Find where the given text appears and provide that cell's center as [X, Y] coordinate. 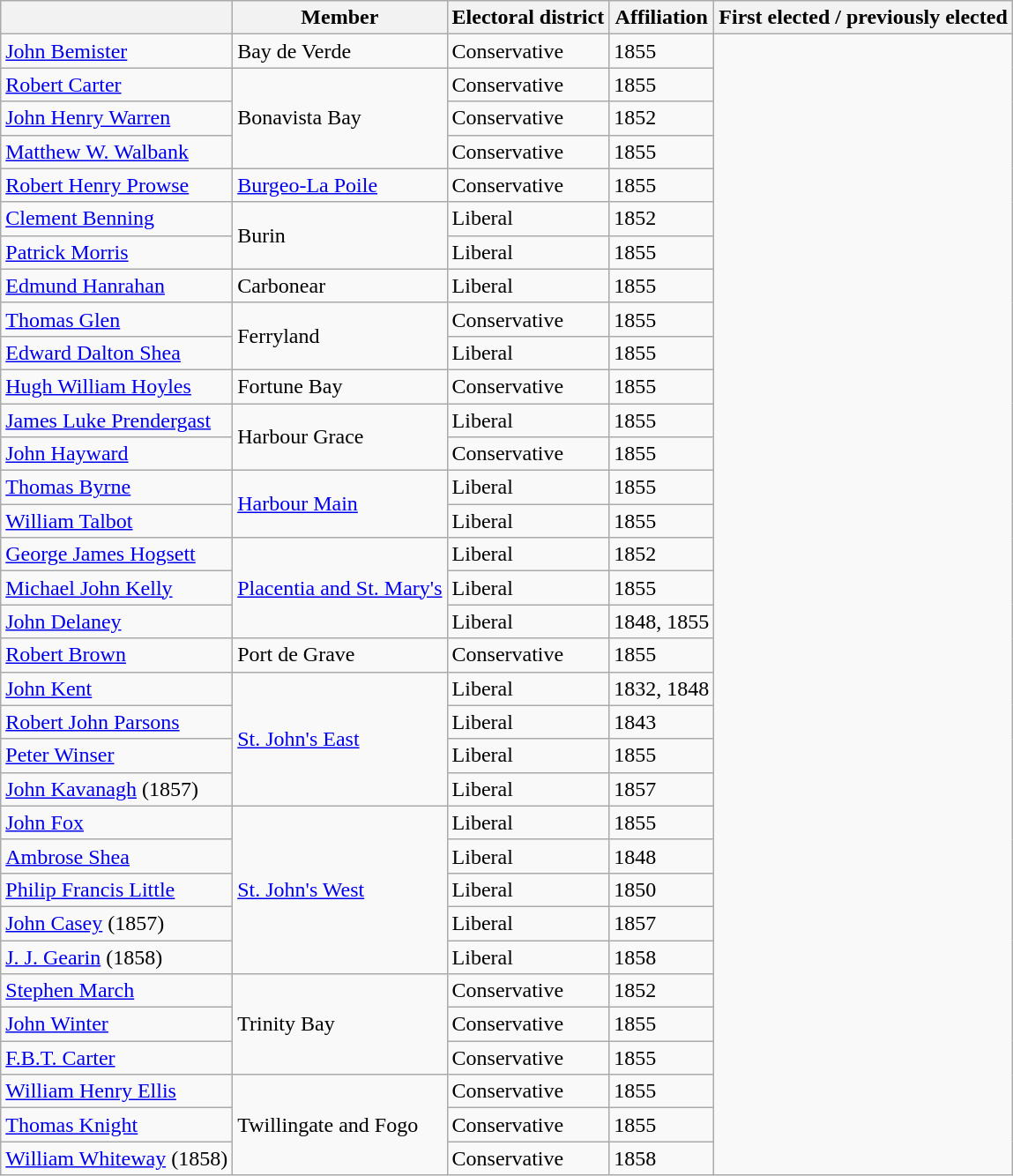
Harbour Main [340, 504]
John Henry Warren [116, 118]
Edward Dalton Shea [116, 353]
Thomas Byrne [116, 488]
Thomas Knight [116, 1125]
Port de Grave [340, 655]
Peter Winser [116, 755]
Electoral district [528, 18]
Twillingate and Fogo [340, 1125]
Bonavista Bay [340, 118]
John Kent [116, 688]
F.B.T. Carter [116, 1058]
Patrick Morris [116, 252]
Michael John Kelly [116, 588]
Burgeo-La Poile [340, 185]
Ferryland [340, 336]
St. John's East [340, 739]
James Luke Prendergast [116, 421]
John Delaney [116, 621]
John Bemister [116, 51]
Robert John Parsons [116, 722]
John Casey (1857) [116, 923]
John Winter [116, 1024]
Stephen March [116, 991]
George James Hogsett [116, 555]
1843 [661, 722]
Clement Benning [116, 219]
Philip Francis Little [116, 889]
J. J. Gearin (1858) [116, 956]
1848, 1855 [661, 621]
John Kavanagh (1857) [116, 789]
Bay de Verde [340, 51]
Ambrose Shea [116, 856]
John Hayward [116, 454]
1850 [661, 889]
Harbour Grace [340, 437]
Matthew W. Walbank [116, 152]
Trinity Bay [340, 1024]
First elected / previously elected [864, 18]
Robert Carter [116, 85]
Carbonear [340, 286]
Thomas Glen [116, 319]
William Talbot [116, 521]
Robert Brown [116, 655]
Fortune Bay [340, 386]
Burin [340, 235]
Edmund Hanrahan [116, 286]
1848 [661, 856]
Member [340, 18]
William Whiteway (1858) [116, 1158]
Affiliation [661, 18]
Placentia and St. Mary's [340, 588]
1832, 1848 [661, 688]
John Fox [116, 822]
St. John's West [340, 889]
Hugh William Hoyles [116, 386]
William Henry Ellis [116, 1091]
Robert Henry Prowse [116, 185]
